From the cell containing the given text, extract its center point as [X, Y] coordinate. 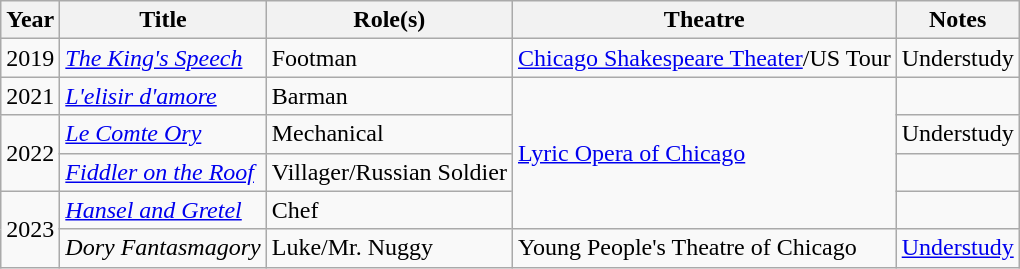
Role(s) [389, 20]
Title [163, 20]
Year [30, 20]
Theatre [704, 20]
Le Comte Ory [163, 134]
Villager/Russian Soldier [389, 172]
Chef [389, 210]
2023 [30, 229]
The King's Speech [163, 58]
2021 [30, 96]
Dory Fantasmagory [163, 248]
2019 [30, 58]
Lyric Opera of Chicago [704, 153]
Mechanical [389, 134]
2022 [30, 153]
Young People's Theatre of Chicago [704, 248]
Notes [958, 20]
Luke/Mr. Nuggy [389, 248]
Footman [389, 58]
Hansel and Gretel [163, 210]
Chicago Shakespeare Theater/US Tour [704, 58]
L'elisir d'amore [163, 96]
Fiddler on the Roof [163, 172]
Barman [389, 96]
